Output the [X, Y] coordinate of the center of the cell containing the given text.  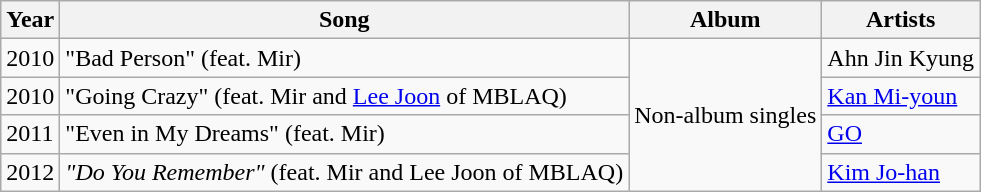
2012 [30, 172]
Kan Mi-youn [901, 96]
Year [30, 20]
"Even in My Dreams" (feat. Mir) [344, 134]
Artists [901, 20]
Song [344, 20]
"Going Crazy" (feat. Mir and Lee Joon of MBLAQ) [344, 96]
"Do You Remember" (feat. Mir and Lee Joon of MBLAQ) [344, 172]
Album [726, 20]
Kim Jo-han [901, 172]
2011 [30, 134]
Non-album singles [726, 115]
"Bad Person" (feat. Mir) [344, 58]
Ahn Jin Kyung [901, 58]
GO [901, 134]
